Scan for the cell matching the given text and deliver its (X, Y) coordinate at center. 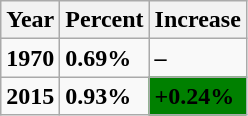
+0.24% (198, 96)
2015 (30, 96)
Increase (198, 20)
1970 (30, 58)
– (198, 58)
Year (30, 20)
0.93% (104, 96)
Percent (104, 20)
0.69% (104, 58)
